Find where the given text appears and provide that cell's center as [x, y] coordinate. 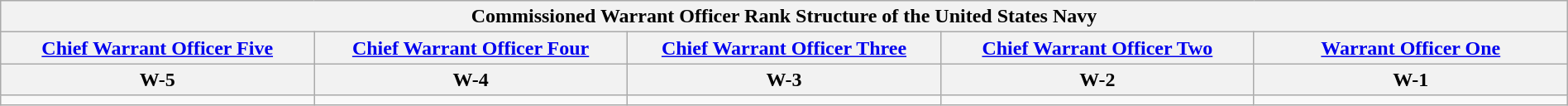
Warrant Officer One [1411, 48]
W-1 [1411, 79]
Chief Warrant Officer Five [157, 48]
W-2 [1097, 79]
Commissioned Warrant Officer Rank Structure of the United States Navy [784, 17]
Chief Warrant Officer Two [1097, 48]
W-3 [784, 79]
Chief Warrant Officer Three [784, 48]
Chief Warrant Officer Four [471, 48]
W-4 [471, 79]
W-5 [157, 79]
